Search for the cell housing the specified text and yield its (X, Y) center coordinate. 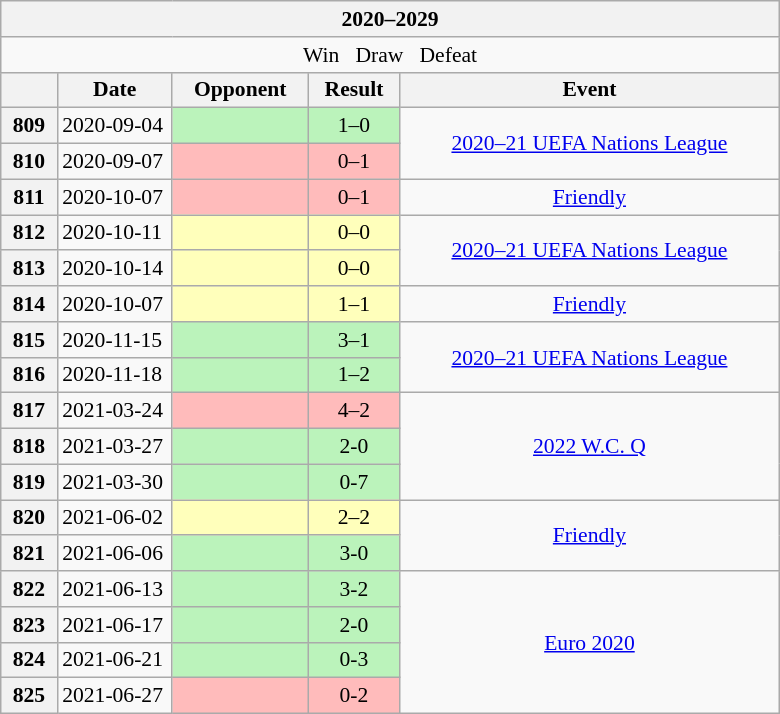
4–2 (354, 411)
Event (590, 90)
2020–2029 (390, 19)
3–1 (354, 340)
2020-11-15 (114, 340)
2021-03-27 (114, 447)
1–1 (354, 304)
2020-09-07 (114, 162)
822 (29, 589)
821 (29, 554)
820 (29, 518)
2020-10-14 (114, 269)
2020-11-18 (114, 375)
815 (29, 340)
813 (29, 269)
823 (29, 625)
825 (29, 696)
2021-03-30 (114, 482)
817 (29, 411)
2021-06-13 (114, 589)
809 (29, 126)
3-0 (354, 554)
818 (29, 447)
814 (29, 304)
816 (29, 375)
2020-09-04 (114, 126)
812 (29, 233)
Opponent (240, 90)
0-3 (354, 660)
Date (114, 90)
819 (29, 482)
2021-03-24 (114, 411)
824 (29, 660)
810 (29, 162)
2021-06-06 (114, 554)
2021-06-27 (114, 696)
2021-06-17 (114, 625)
1–0 (354, 126)
1–2 (354, 375)
3-2 (354, 589)
0-7 (354, 482)
2020-10-11 (114, 233)
2021-06-21 (114, 660)
2–2 (354, 518)
0-2 (354, 696)
2022 W.C. Q (590, 446)
2021-06-02 (114, 518)
Result (354, 90)
811 (29, 197)
Win Draw Defeat (390, 55)
Euro 2020 (590, 642)
